Capture the cell that displays the provided text and extract its (X, Y) central coordinate. 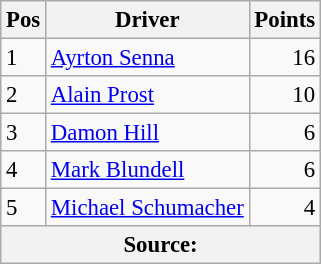
Michael Schumacher (148, 208)
16 (284, 58)
5 (24, 208)
1 (24, 58)
Driver (148, 20)
Ayrton Senna (148, 58)
3 (24, 133)
2 (24, 95)
Alain Prost (148, 95)
10 (284, 95)
Points (284, 20)
Source: (161, 245)
Mark Blundell (148, 170)
Pos (24, 20)
Damon Hill (148, 133)
